Return [x, y] of the center of cell containing provided text 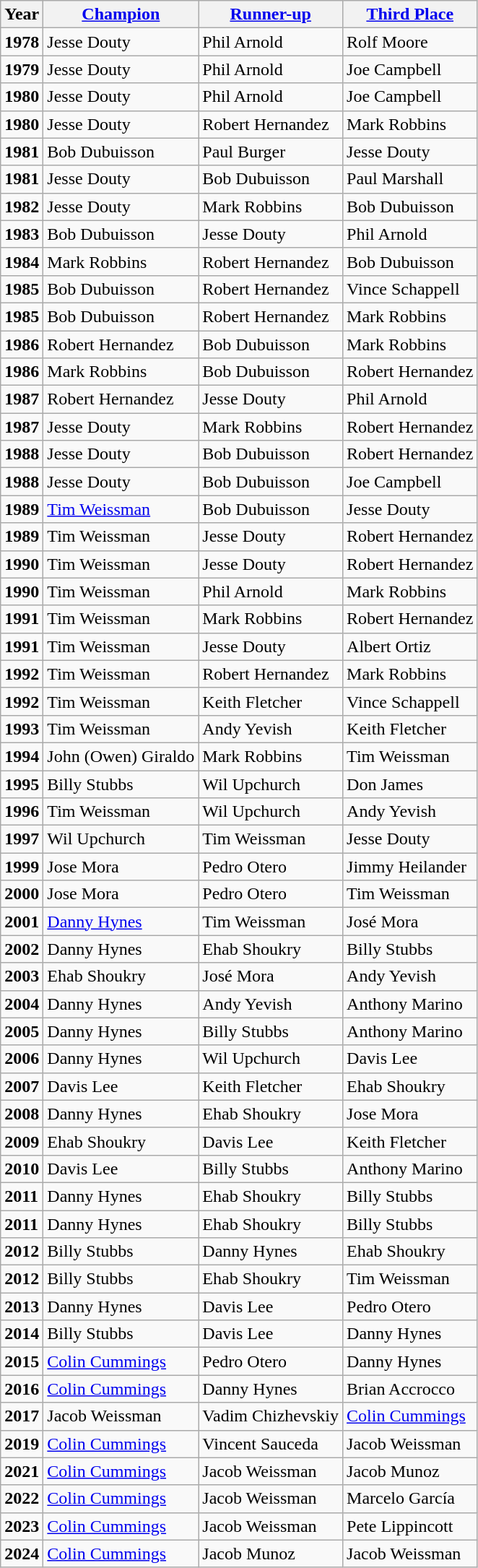
Don James [410, 784]
1999 [22, 867]
1978 [22, 42]
2017 [22, 1416]
Pete Lippincott [410, 1526]
2023 [22, 1526]
Jimmy Heilander [410, 867]
1995 [22, 784]
2022 [22, 1499]
2015 [22, 1361]
Third Place [410, 14]
2019 [22, 1444]
2006 [22, 1059]
1997 [22, 839]
2021 [22, 1471]
Rolf Moore [410, 42]
1996 [22, 812]
2001 [22, 922]
2002 [22, 949]
2013 [22, 1307]
1984 [22, 261]
Runner-up [271, 14]
Champion [121, 14]
2004 [22, 1004]
2000 [22, 894]
Albert Ortiz [410, 646]
1983 [22, 234]
Vadim Chizhevskiy [271, 1416]
Year [22, 14]
Paul Marshall [410, 179]
2024 [22, 1554]
2016 [22, 1389]
1993 [22, 729]
2008 [22, 1114]
Vincent Sauceda [271, 1444]
2005 [22, 1031]
John (Owen) Giraldo [121, 756]
2009 [22, 1141]
2003 [22, 976]
1994 [22, 756]
Paul Burger [271, 152]
2010 [22, 1169]
2007 [22, 1086]
1982 [22, 207]
2014 [22, 1334]
Brian Accrocco [410, 1389]
Marcelo García [410, 1499]
1979 [22, 69]
